Provide the (x, y) coordinate of the cell's center where the given text is located.  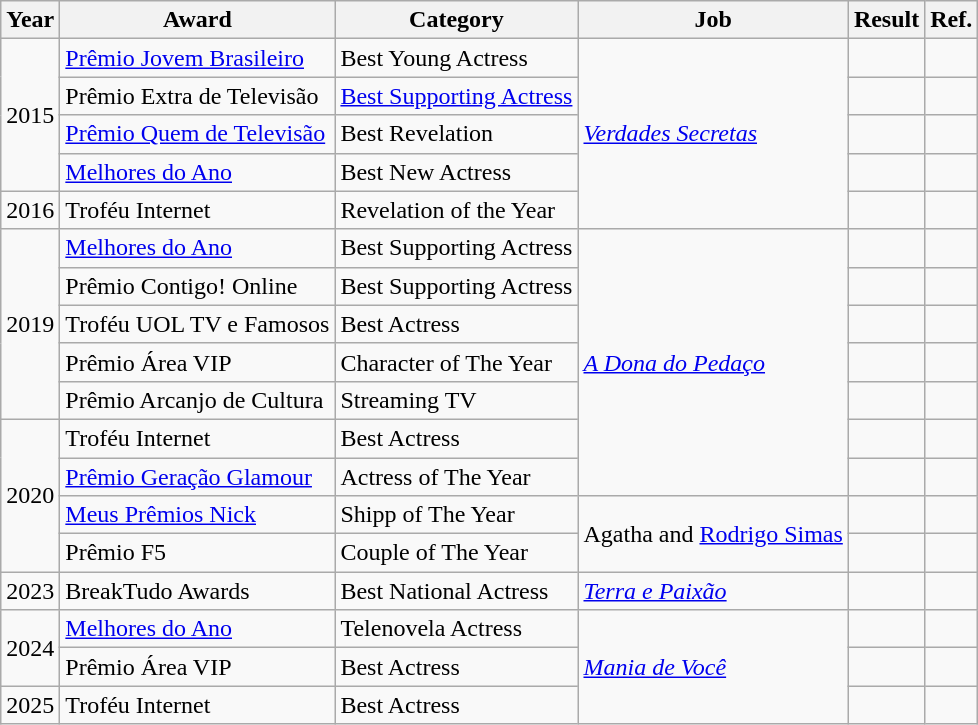
Prêmio F5 (198, 553)
Best Revelation (456, 134)
Streaming TV (456, 400)
Best National Actress (456, 591)
Best Young Actress (456, 58)
Prêmio Arcanjo de Cultura (198, 400)
Year (30, 20)
2015 (30, 115)
2023 (30, 591)
A Dona do Pedaço (713, 362)
Actress of The Year (456, 477)
Terra e Paixão (713, 591)
Prêmio Geração Glamour (198, 477)
2020 (30, 495)
Prêmio Contigo! Online (198, 286)
Mania de Você (713, 667)
Prêmio Extra de Televisão (198, 96)
Shipp of The Year (456, 515)
Ref. (952, 20)
BreakTudo Awards (198, 591)
Agatha and Rodrigo Simas (713, 534)
2016 (30, 210)
Telenovela Actress (456, 629)
Meus Prêmios Nick (198, 515)
Result (886, 20)
Verdades Secretas (713, 134)
Character of The Year (456, 362)
Couple of The Year (456, 553)
Best New Actress (456, 172)
Category (456, 20)
2025 (30, 705)
Prêmio Quem de Televisão (198, 134)
Award (198, 20)
Revelation of the Year (456, 210)
Troféu UOL TV e Famosos (198, 324)
2019 (30, 324)
2024 (30, 648)
Job (713, 20)
Prêmio Jovem Brasileiro (198, 58)
